Find where the given text appears and provide that cell's center as [X, Y] coordinate. 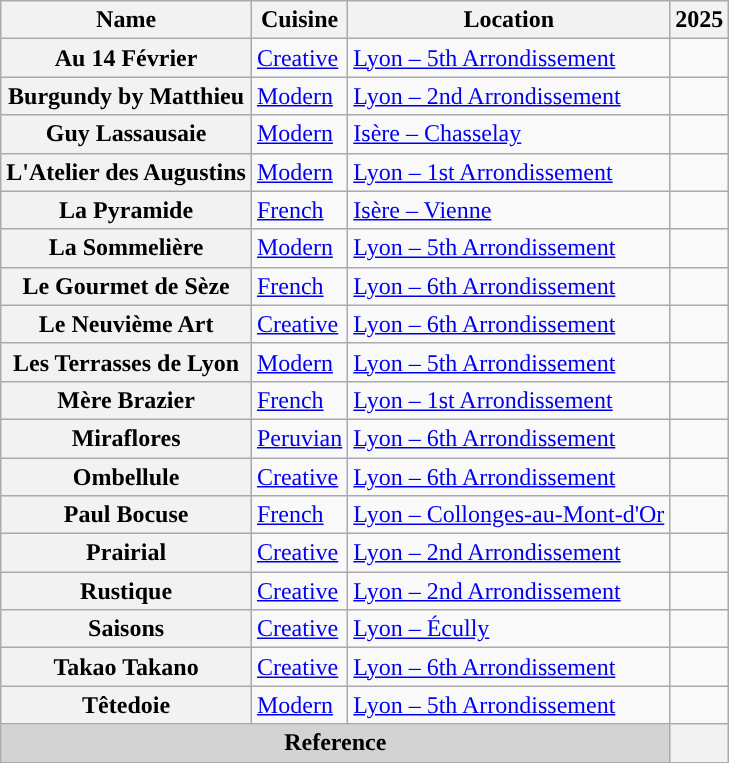
Têtedoie [126, 705]
Rustique [126, 591]
Mère Brazier [126, 400]
Lyon – Collonges-au-Mont-d'Or [509, 515]
Cuisine [299, 20]
Burgundy by Matthieu [126, 96]
Miraflores [126, 438]
Lyon – Écully [509, 629]
Isère – Vienne [509, 210]
Name [126, 20]
Le Neuvième Art [126, 324]
Paul Bocuse [126, 515]
Prairial [126, 553]
Saisons [126, 629]
Le Gourmet de Sèze [126, 286]
L'Atelier des Augustins [126, 172]
Location [509, 20]
Takao Takano [126, 667]
Reference [336, 743]
Peruvian [299, 438]
Les Terrasses de Lyon [126, 362]
Isère – Chasselay [509, 134]
La Pyramide [126, 210]
Guy Lassausaie [126, 134]
Au 14 Février [126, 58]
La Sommelière [126, 248]
Ombellule [126, 477]
2025 [700, 20]
